From the cell containing the given text, extract its center point as (X, Y) coordinate. 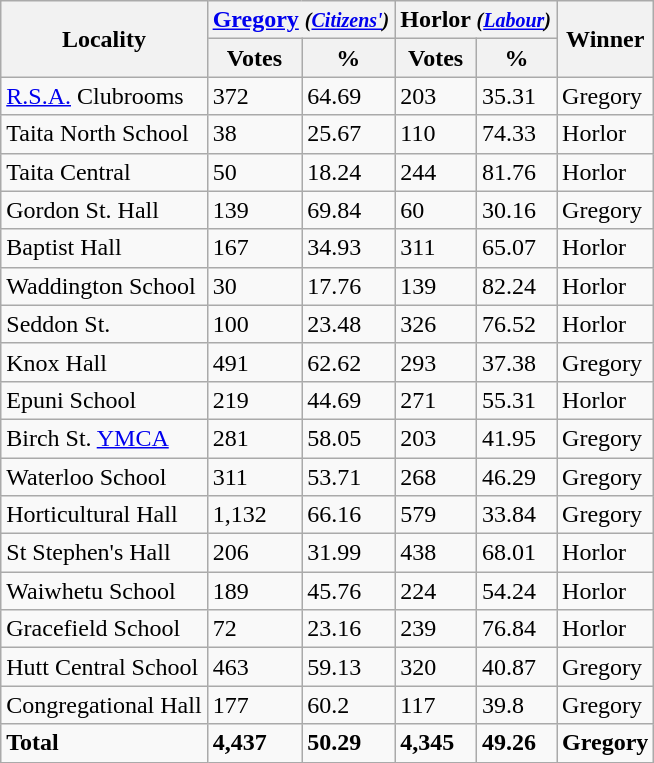
41.95 (516, 438)
33.84 (516, 515)
Baptist Hall (104, 248)
4,437 (254, 743)
55.31 (516, 400)
17.76 (348, 286)
463 (254, 667)
Seddon St. (104, 324)
Knox Hall (104, 362)
Horlor (Labour) (476, 20)
224 (436, 591)
281 (254, 438)
Locality (104, 39)
37.38 (516, 362)
69.84 (348, 210)
Waddington School (104, 286)
64.69 (348, 96)
66.16 (348, 515)
30 (254, 286)
58.05 (348, 438)
R.S.A. Clubrooms (104, 96)
23.16 (348, 629)
30.16 (516, 210)
60 (436, 210)
72 (254, 629)
Birch St. YMCA (104, 438)
Horticultural Hall (104, 515)
65.07 (516, 248)
50.29 (348, 743)
110 (436, 134)
46.29 (516, 477)
271 (436, 400)
53.71 (348, 477)
372 (254, 96)
Gordon St. Hall (104, 210)
34.93 (348, 248)
Gregory (Citizens') (301, 20)
293 (436, 362)
39.8 (516, 705)
326 (436, 324)
31.99 (348, 553)
Hutt Central School (104, 667)
49.26 (516, 743)
59.13 (348, 667)
100 (254, 324)
206 (254, 553)
244 (436, 172)
St Stephen's Hall (104, 553)
Congregational Hall (104, 705)
268 (436, 477)
60.2 (348, 705)
219 (254, 400)
45.76 (348, 591)
579 (436, 515)
23.48 (348, 324)
38 (254, 134)
82.24 (516, 286)
40.87 (516, 667)
62.62 (348, 362)
76.52 (516, 324)
76.84 (516, 629)
177 (254, 705)
Total (104, 743)
320 (436, 667)
74.33 (516, 134)
Winner (606, 39)
54.24 (516, 591)
Taita Central (104, 172)
1,132 (254, 515)
Epuni School (104, 400)
Waiwhetu School (104, 591)
18.24 (348, 172)
491 (254, 362)
35.31 (516, 96)
167 (254, 248)
68.01 (516, 553)
Taita North School (104, 134)
4,345 (436, 743)
117 (436, 705)
50 (254, 172)
Waterloo School (104, 477)
25.67 (348, 134)
438 (436, 553)
239 (436, 629)
81.76 (516, 172)
44.69 (348, 400)
189 (254, 591)
Gracefield School (104, 629)
